Extract the [X, Y] coordinate from the center of the cell holding the provided text.  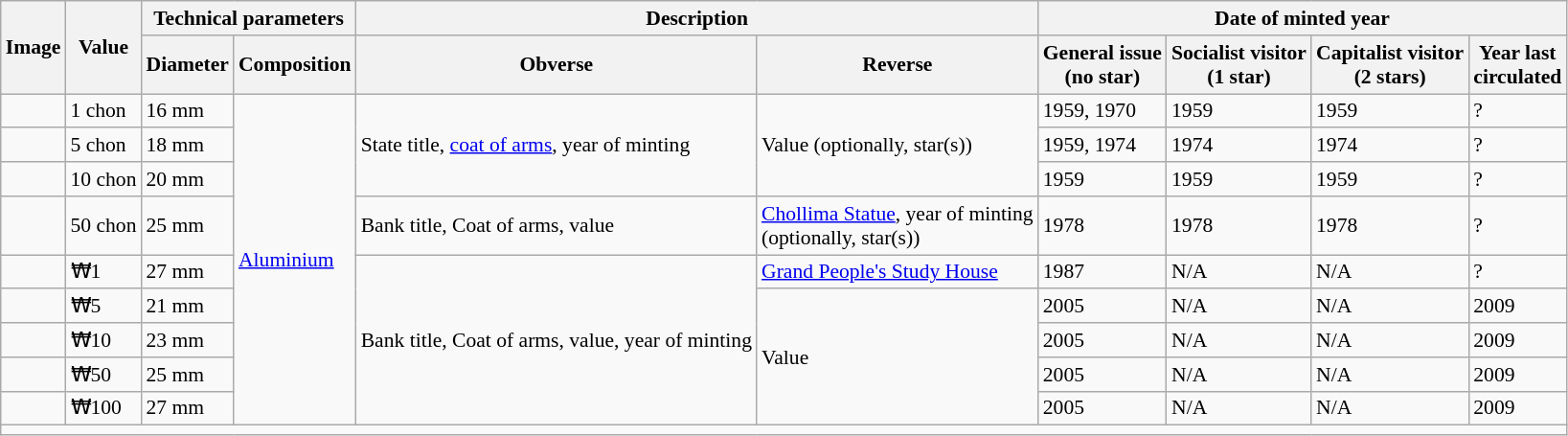
General issue(no star) [1102, 65]
State title, coat of arms, year of minting [557, 146]
Image [34, 48]
23 mm [188, 340]
21 mm [188, 307]
Value (optionally, star(s)) [898, 146]
1959, 1974 [1102, 146]
Technical parameters [249, 18]
Description [697, 18]
Socialist visitor(1 star) [1239, 65]
1959, 1970 [1102, 111]
₩10 [103, 340]
16 mm [188, 111]
Date of minted year [1303, 18]
Grand People's Study House [898, 272]
Obverse [557, 65]
18 mm [188, 146]
Reverse [898, 65]
Capitalist visitor(2 stars) [1390, 65]
20 mm [188, 179]
₩50 [103, 375]
Bank title, Coat of arms, value, year of minting [557, 340]
5 chon [103, 146]
Bank title, Coat of arms, value [557, 226]
10 chon [103, 179]
₩5 [103, 307]
Chollima Statue, year of minting(optionally, star(s)) [898, 226]
1987 [1102, 272]
Aluminium [295, 260]
₩1 [103, 272]
50 chon [103, 226]
₩100 [103, 408]
Year lastcirculated [1517, 65]
Diameter [188, 65]
Composition [295, 65]
1 chon [103, 111]
